Return the (x, y) coordinate for the center point of the cell that contains the specified text.  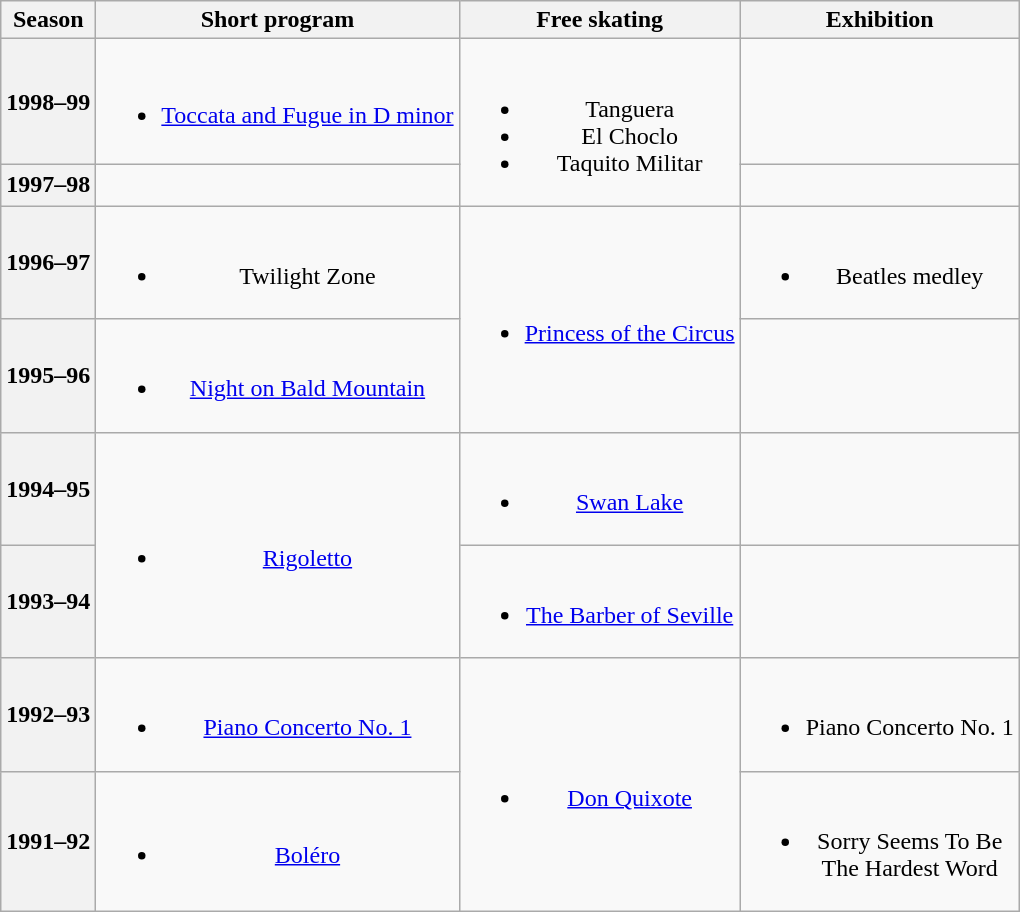
Tanguera El Choclo Taquito Militar (600, 122)
1997–98 (48, 185)
Swan Lake (600, 488)
1995–96 (48, 376)
1991–92 (48, 841)
Sorry Seems To Be The Hardest Word (880, 841)
The Barber of Seville (600, 602)
1993–94 (48, 602)
Beatles medley (880, 262)
Boléro (278, 841)
Rigoletto (278, 545)
Toccata and Fugue in D minor (278, 102)
1996–97 (48, 262)
Short program (278, 20)
Princess of the Circus (600, 319)
1992–93 (48, 714)
Free skating (600, 20)
1994–95 (48, 488)
Exhibition (880, 20)
1998–99 (48, 102)
Night on Bald Mountain (278, 376)
Don Quixote (600, 784)
Season (48, 20)
Twilight Zone (278, 262)
